Return (X, Y) of the center of cell containing provided text 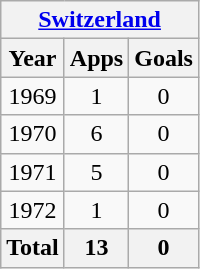
1971 (33, 172)
13 (96, 248)
Year (33, 58)
1972 (33, 210)
Goals (164, 58)
Total (33, 248)
Switzerland (100, 20)
Apps (96, 58)
6 (96, 134)
1969 (33, 96)
1970 (33, 134)
5 (96, 172)
